Pinpoint the cell where the given text exists, returning its [X, Y] midpoint coordinate. 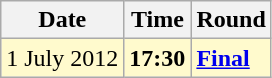
Date [62, 20]
Time [158, 20]
17:30 [158, 58]
Round [231, 20]
Final [231, 58]
1 July 2012 [62, 58]
